Identify which cell holds the provided text, then report its (X, Y) central coordinate. 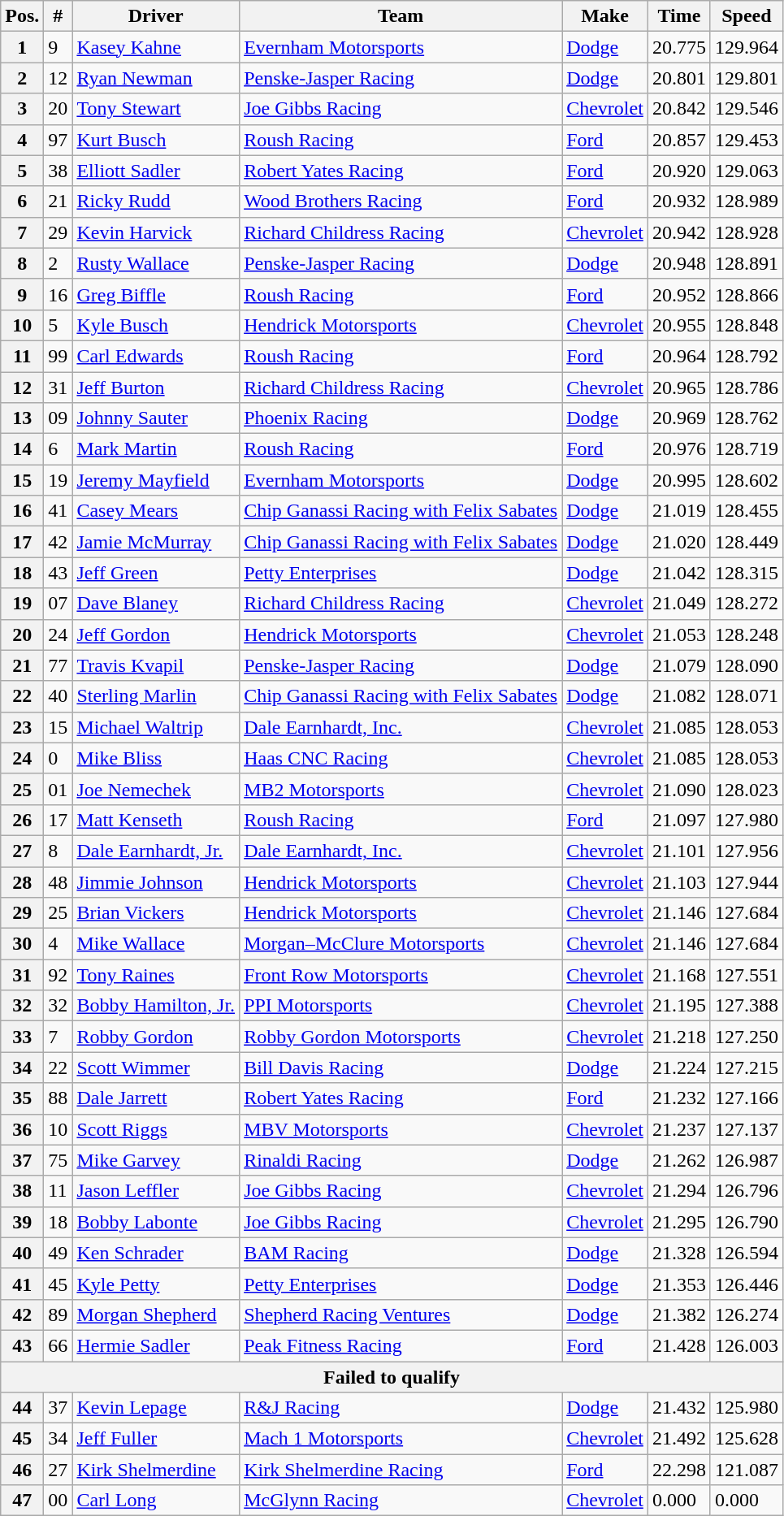
Jeff Gordon (156, 635)
44 (23, 1408)
21.232 (679, 1098)
Robby Gordon Motorsports (401, 1037)
20.932 (679, 201)
BAM Racing (401, 1253)
127.944 (746, 881)
Mike Garvey (156, 1160)
127.980 (746, 820)
Hermie Sadler (156, 1345)
20.842 (679, 109)
Brian Vickers (156, 913)
MBV Motorsports (401, 1129)
128.090 (746, 665)
128.762 (746, 418)
128.891 (746, 263)
14 (23, 449)
21.103 (679, 881)
48 (58, 881)
Failed to qualify (392, 1377)
20.995 (679, 480)
21.353 (679, 1284)
128.455 (746, 511)
21.328 (679, 1253)
Mach 1 Motorsports (401, 1439)
Ricky Rudd (156, 201)
Tony Stewart (156, 109)
127.956 (746, 851)
128.602 (746, 480)
22.298 (679, 1470)
129.546 (746, 109)
128.272 (746, 604)
20.955 (679, 325)
Kirk Shelmerdine (156, 1470)
Kyle Petty (156, 1284)
128.719 (746, 449)
30 (23, 944)
99 (58, 356)
127.250 (746, 1037)
Scott Wimmer (156, 1068)
128.989 (746, 201)
129.801 (746, 78)
128.315 (746, 573)
Kevin Harvick (156, 232)
Morgan–McClure Motorsports (401, 944)
21.168 (679, 975)
Driver (156, 16)
07 (58, 604)
128.248 (746, 635)
13 (23, 418)
Ken Schrader (156, 1253)
126.987 (746, 1160)
20.857 (679, 140)
126.274 (746, 1315)
21.218 (679, 1037)
Speed (746, 16)
Jeff Fuller (156, 1439)
126.003 (746, 1345)
Front Row Motorsports (401, 975)
00 (58, 1501)
36 (23, 1129)
20.942 (679, 232)
Bill Davis Racing (401, 1068)
21.097 (679, 820)
Travis Kvapil (156, 665)
Michael Waltrip (156, 727)
129.063 (746, 171)
1 (23, 47)
Rinaldi Racing (401, 1160)
20.775 (679, 47)
Jeremy Mayfield (156, 480)
Matt Kenseth (156, 820)
121.087 (746, 1470)
Bobby Hamilton, Jr. (156, 1006)
75 (58, 1160)
Rusty Wallace (156, 263)
Jamie McMurray (156, 542)
Carl Edwards (156, 356)
129.964 (746, 47)
46 (23, 1470)
Scott Riggs (156, 1129)
126.594 (746, 1253)
Make (605, 16)
Phoenix Racing (401, 418)
33 (23, 1037)
128.023 (746, 789)
128.848 (746, 325)
126.446 (746, 1284)
Greg Biffle (156, 294)
Wood Brothers Racing (401, 201)
125.980 (746, 1408)
Johnny Sauter (156, 418)
Mike Bliss (156, 758)
Sterling Marlin (156, 696)
20.969 (679, 418)
21.295 (679, 1222)
01 (58, 789)
Carl Long (156, 1501)
127.551 (746, 975)
127.215 (746, 1068)
21.262 (679, 1160)
21.049 (679, 604)
21.053 (679, 635)
128.449 (746, 542)
0 (58, 758)
21.082 (679, 696)
21.079 (679, 665)
21.101 (679, 851)
128.786 (746, 388)
20.948 (679, 263)
20.920 (679, 171)
126.790 (746, 1222)
Jeff Green (156, 573)
Peak Fitness Racing (401, 1345)
PPI Motorsports (401, 1006)
20.952 (679, 294)
Jimmie Johnson (156, 881)
21.432 (679, 1408)
39 (23, 1222)
Casey Mears (156, 511)
127.137 (746, 1129)
125.628 (746, 1439)
21.294 (679, 1191)
Dale Earnhardt, Jr. (156, 851)
Joe Nemechek (156, 789)
28 (23, 881)
Morgan Shepherd (156, 1315)
35 (23, 1098)
21.042 (679, 573)
Tony Raines (156, 975)
77 (58, 665)
Dave Blaney (156, 604)
Kasey Kahne (156, 47)
20.964 (679, 356)
21.492 (679, 1439)
Kyle Busch (156, 325)
Shepherd Racing Ventures (401, 1315)
# (58, 16)
Team (401, 16)
128.928 (746, 232)
Bobby Labonte (156, 1222)
Dale Jarrett (156, 1098)
3 (23, 109)
McGlynn Racing (401, 1501)
Time (679, 16)
21.237 (679, 1129)
Kevin Lepage (156, 1408)
Ryan Newman (156, 78)
128.866 (746, 294)
Haas CNC Racing (401, 758)
20.965 (679, 388)
127.388 (746, 1006)
Elliott Sadler (156, 171)
89 (58, 1315)
21.224 (679, 1068)
Kurt Busch (156, 140)
129.453 (746, 140)
66 (58, 1345)
88 (58, 1098)
09 (58, 418)
20.976 (679, 449)
21.020 (679, 542)
MB2 Motorsports (401, 789)
127.166 (746, 1098)
23 (23, 727)
Mark Martin (156, 449)
47 (23, 1501)
97 (58, 140)
21.019 (679, 511)
21.428 (679, 1345)
20.801 (679, 78)
Jeff Burton (156, 388)
92 (58, 975)
128.071 (746, 696)
128.792 (746, 356)
21.382 (679, 1315)
Pos. (23, 16)
Robby Gordon (156, 1037)
26 (23, 820)
21.195 (679, 1006)
126.796 (746, 1191)
49 (58, 1253)
Jason Leffler (156, 1191)
Kirk Shelmerdine Racing (401, 1470)
Mike Wallace (156, 944)
21.090 (679, 789)
R&J Racing (401, 1408)
